Pinpoint the cell where the given text exists, returning its [X, Y] midpoint coordinate. 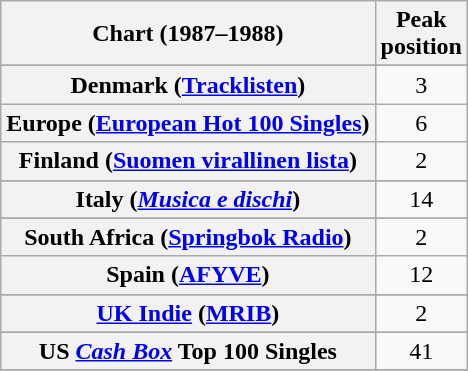
Denmark (Tracklisten) [188, 85]
US Cash Box Top 100 Singles [188, 351]
12 [421, 275]
Peakposition [421, 34]
3 [421, 85]
Spain (AFYVE) [188, 275]
Europe (European Hot 100 Singles) [188, 123]
Italy (Musica e dischi) [188, 199]
6 [421, 123]
41 [421, 351]
Finland (Suomen virallinen lista) [188, 161]
14 [421, 199]
Chart (1987–1988) [188, 34]
South Africa (Springbok Radio) [188, 237]
UK Indie (MRIB) [188, 313]
